Output the [x, y] coordinate of the center of the cell containing the given text.  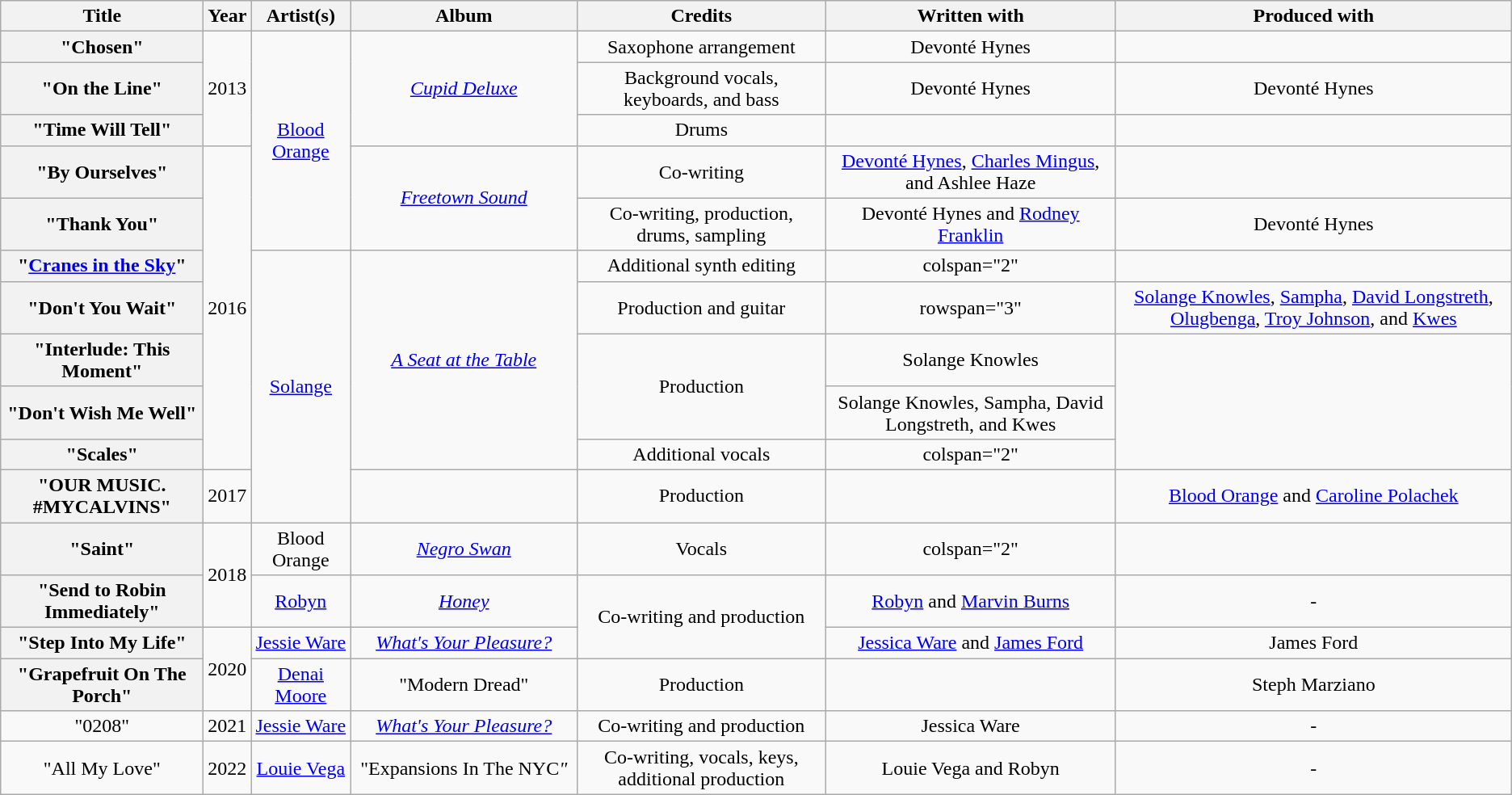
"Saint" [102, 548]
2020 [228, 669]
Louie Vega [300, 768]
"OUR MUSIC. #MYCALVINS" [102, 496]
Solange Knowles [971, 360]
2022 [228, 768]
"Don't Wish Me Well" [102, 412]
Title [102, 16]
2017 [228, 496]
Produced with [1313, 16]
2018 [228, 574]
Solange [300, 386]
Blood Orange and Caroline Polachek [1313, 496]
Year [228, 16]
A Seat at the Table [464, 360]
"Modern Dread" [464, 685]
"On the Line" [102, 89]
Written with [971, 16]
"Step Into My Life" [102, 643]
"Expansions In The NYC" [464, 768]
Additional synth editing [701, 266]
"Chosen" [102, 47]
Solange Knowles, Sampha, David Longstreth, Olugbenga, Troy Johnson, and Kwes [1313, 307]
Vocals [701, 548]
Drums [701, 130]
Album [464, 16]
Co-writing, vocals, keys, additional production [701, 768]
"Thank You" [102, 225]
"Scales" [102, 454]
Robyn and Marvin Burns [971, 601]
Solange Knowles, Sampha, David Longstreth, and Kwes [971, 412]
Cupid Deluxe [464, 89]
Jessica Ware [971, 726]
Negro Swan [464, 548]
Credits [701, 16]
"Cranes in the Sky" [102, 266]
2013 [228, 89]
Co-writing [701, 171]
"Grapefruit On The Porch" [102, 685]
"Time Will Tell" [102, 130]
Devonté Hynes, Charles Mingus, and Ashlee Haze [971, 171]
Artist(s) [300, 16]
"All My Love" [102, 768]
Freetown Sound [464, 198]
Jessica Ware and James Ford [971, 643]
2021 [228, 726]
"Interlude: This Moment" [102, 360]
Co-writing, production, drums, sampling [701, 225]
Devonté Hynes and Rodney Franklin [971, 225]
Saxophone arrangement [701, 47]
rowspan="3" [971, 307]
Additional vocals [701, 454]
Honey [464, 601]
"Don't You Wait" [102, 307]
Background vocals, keyboards, and bass [701, 89]
"0208" [102, 726]
Production and guitar [701, 307]
Denai Moore [300, 685]
"Send to Robin Immediately" [102, 601]
Steph Marziano [1313, 685]
Robyn [300, 601]
James Ford [1313, 643]
2016 [228, 307]
"By Ourselves" [102, 171]
Louie Vega and Robyn [971, 768]
